Find where the given text appears and provide that cell's center as [x, y] coordinate. 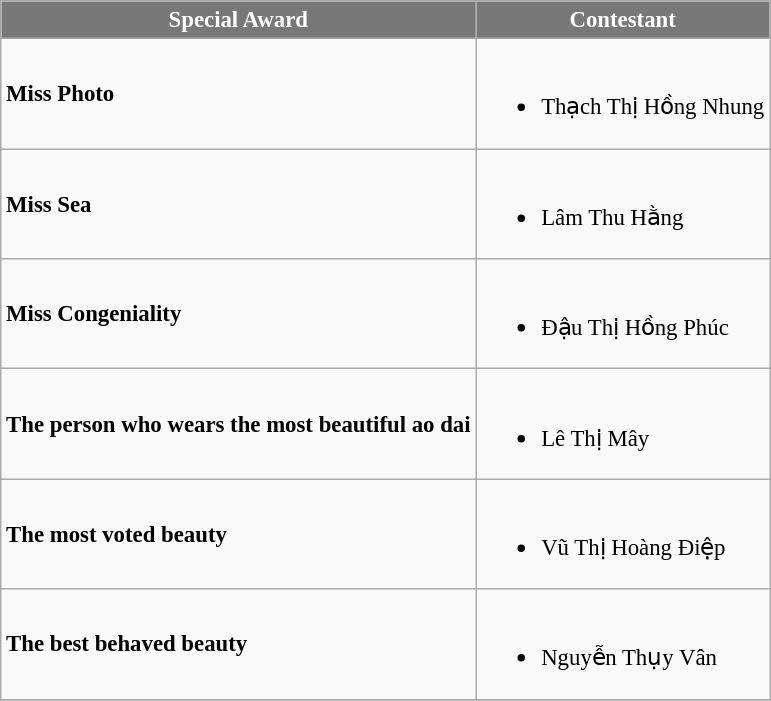
Vũ Thị Hoàng Điệp [623, 534]
The person who wears the most beautiful ao dai [238, 424]
Miss Congeniality [238, 314]
The most voted beauty [238, 534]
Contestant [623, 20]
The best behaved beauty [238, 644]
Miss Sea [238, 204]
Miss Photo [238, 94]
Đậu Thị Hồng Phúc [623, 314]
Nguyễn Thụy Vân [623, 644]
Lê Thị Mây [623, 424]
Lâm Thu Hằng [623, 204]
Special Award [238, 20]
Thạch Thị Hồng Nhung [623, 94]
